From the cell containing the given text, extract its center point as [x, y] coordinate. 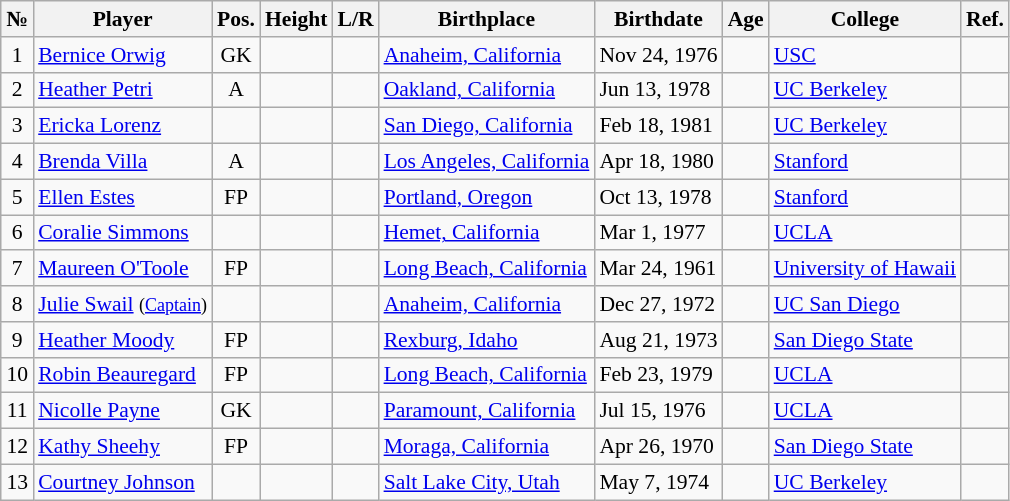
8 [17, 304]
12 [17, 447]
5 [17, 197]
№ [17, 19]
3 [17, 126]
Jun 13, 1978 [658, 90]
Brenda Villa [122, 162]
10 [17, 375]
Nicolle Payne [122, 411]
Maureen O'Toole [122, 269]
L/R [355, 19]
Aug 21, 1973 [658, 340]
Portland, Oregon [487, 197]
Heather Moody [122, 340]
Julie Swail (Captain) [122, 304]
1 [17, 55]
Pos. [236, 19]
Coralie Simmons [122, 233]
Birthplace [487, 19]
Bernice Orwig [122, 55]
Oct 13, 1978 [658, 197]
Rexburg, Idaho [487, 340]
University of Hawaii [865, 269]
13 [17, 482]
2 [17, 90]
Feb 23, 1979 [658, 375]
9 [17, 340]
Los Angeles, California [487, 162]
Dec 27, 1972 [658, 304]
Age [746, 19]
Ref. [985, 19]
Moraga, California [487, 447]
11 [17, 411]
Birthdate [658, 19]
Salt Lake City, Utah [487, 482]
Mar 24, 1961 [658, 269]
Oakland, California [487, 90]
Jul 15, 1976 [658, 411]
Paramount, California [487, 411]
Nov 24, 1976 [658, 55]
Heather Petri [122, 90]
7 [17, 269]
Apr 18, 1980 [658, 162]
USC [865, 55]
Player [122, 19]
Kathy Sheehy [122, 447]
4 [17, 162]
6 [17, 233]
UC San Diego [865, 304]
Ellen Estes [122, 197]
Height [296, 19]
Courtney Johnson [122, 482]
San Diego, California [487, 126]
Ericka Lorenz [122, 126]
Mar 1, 1977 [658, 233]
College [865, 19]
May 7, 1974 [658, 482]
Hemet, California [487, 233]
Feb 18, 1981 [658, 126]
Robin Beauregard [122, 375]
Apr 26, 1970 [658, 447]
